Find where the given text appears and provide that cell's center as [X, Y] coordinate. 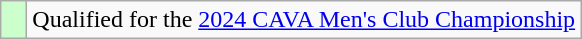
Qualified for the 2024 CAVA Men's Club Championship [304, 20]
